Locate the cell with the specified text and output its (X, Y) center coordinate. 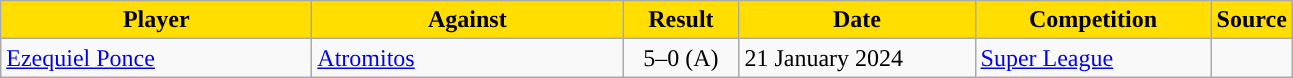
21 January 2024 (857, 58)
Date (857, 20)
Ezequiel Ponce (156, 58)
Super League (1093, 58)
Result (681, 20)
Against (468, 20)
5–0 (A) (681, 58)
Atromitos (468, 58)
Source (1252, 20)
Competition (1093, 20)
Player (156, 20)
